Pinpoint the cell where the given text exists, returning its [X, Y] midpoint coordinate. 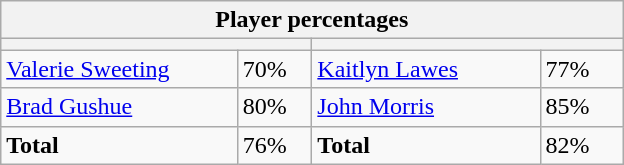
76% [274, 145]
Player percentages [312, 20]
Valerie Sweeting [119, 69]
70% [274, 69]
80% [274, 107]
Brad Gushue [119, 107]
Kaitlyn Lawes [426, 69]
John Morris [426, 107]
82% [582, 145]
85% [582, 107]
77% [582, 69]
